Detect which cell encompasses the target text, then output its [X, Y] center coordinate. 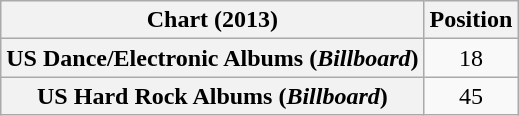
US Dance/Electronic Albums (Billboard) [212, 58]
45 [471, 96]
Chart (2013) [212, 20]
Position [471, 20]
US Hard Rock Albums (Billboard) [212, 96]
18 [471, 58]
